Scan for the cell matching the given text and deliver its (x, y) coordinate at center. 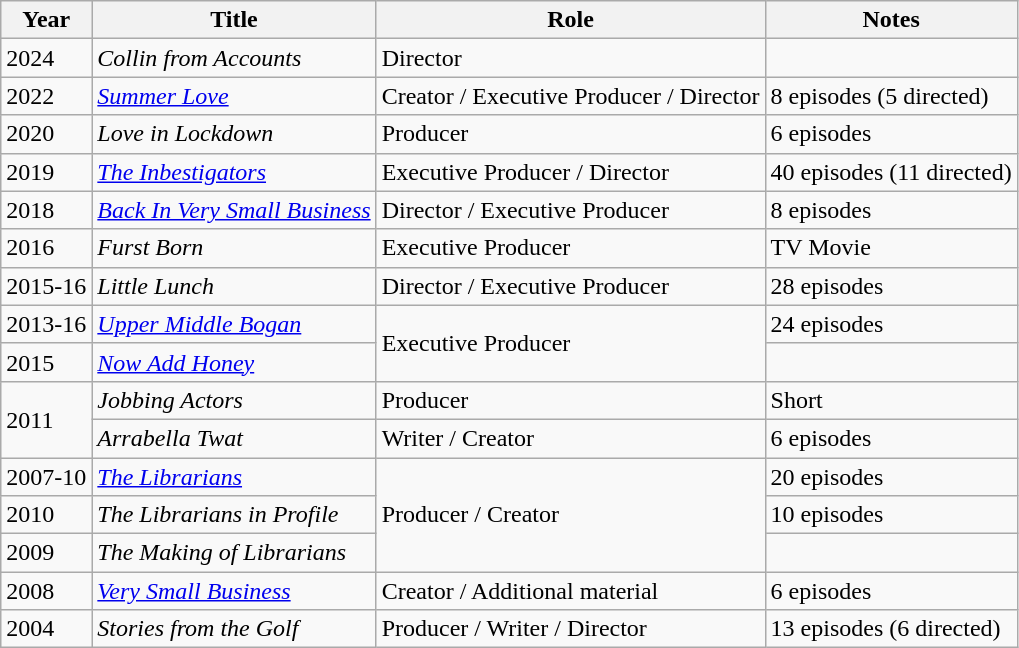
2016 (46, 248)
Role (570, 20)
Furst Born (234, 248)
Back In Very Small Business (234, 210)
Little Lunch (234, 286)
The Making of Librarians (234, 553)
13 episodes (6 directed) (891, 629)
2004 (46, 629)
24 episodes (891, 324)
2010 (46, 515)
Jobbing Actors (234, 400)
2009 (46, 553)
The Inbestigators (234, 172)
The Librarians (234, 477)
Director (570, 58)
20 episodes (891, 477)
10 episodes (891, 515)
Love in Lockdown (234, 134)
2020 (46, 134)
2013-16 (46, 324)
2011 (46, 419)
Writer / Creator (570, 438)
Summer Love (234, 96)
Now Add Honey (234, 362)
Title (234, 20)
Collin from Accounts (234, 58)
2015 (46, 362)
8 episodes (891, 210)
28 episodes (891, 286)
Short (891, 400)
TV Movie (891, 248)
2018 (46, 210)
Producer / Creator (570, 515)
Very Small Business (234, 591)
2019 (46, 172)
2008 (46, 591)
2022 (46, 96)
Arrabella Twat (234, 438)
2024 (46, 58)
Stories from the Golf (234, 629)
Upper Middle Bogan (234, 324)
Notes (891, 20)
2007-10 (46, 477)
Producer / Writer / Director (570, 629)
Creator / Additional material (570, 591)
The Librarians in Profile (234, 515)
40 episodes (11 directed) (891, 172)
Year (46, 20)
Creator / Executive Producer / Director (570, 96)
2015-16 (46, 286)
8 episodes (5 directed) (891, 96)
Executive Producer / Director (570, 172)
